Scan for the cell matching the given text and deliver its (X, Y) coordinate at center. 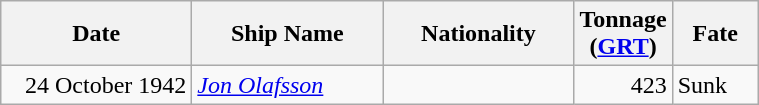
Ship Name (288, 34)
24 October 1942 (96, 85)
Date (96, 34)
Sunk (715, 85)
Tonnage(GRT) (623, 34)
Jon Olafsson (288, 85)
Fate (715, 34)
423 (623, 85)
Nationality (478, 34)
